Pinpoint the cell where the given text exists, returning its (X, Y) midpoint coordinate. 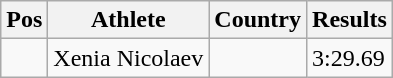
Country (258, 20)
Results (350, 20)
Xenia Nicolaev (128, 58)
3:29.69 (350, 58)
Athlete (128, 20)
Pos (24, 20)
